Determine the [x, y] coordinate at the center of the cell enclosing the given text.  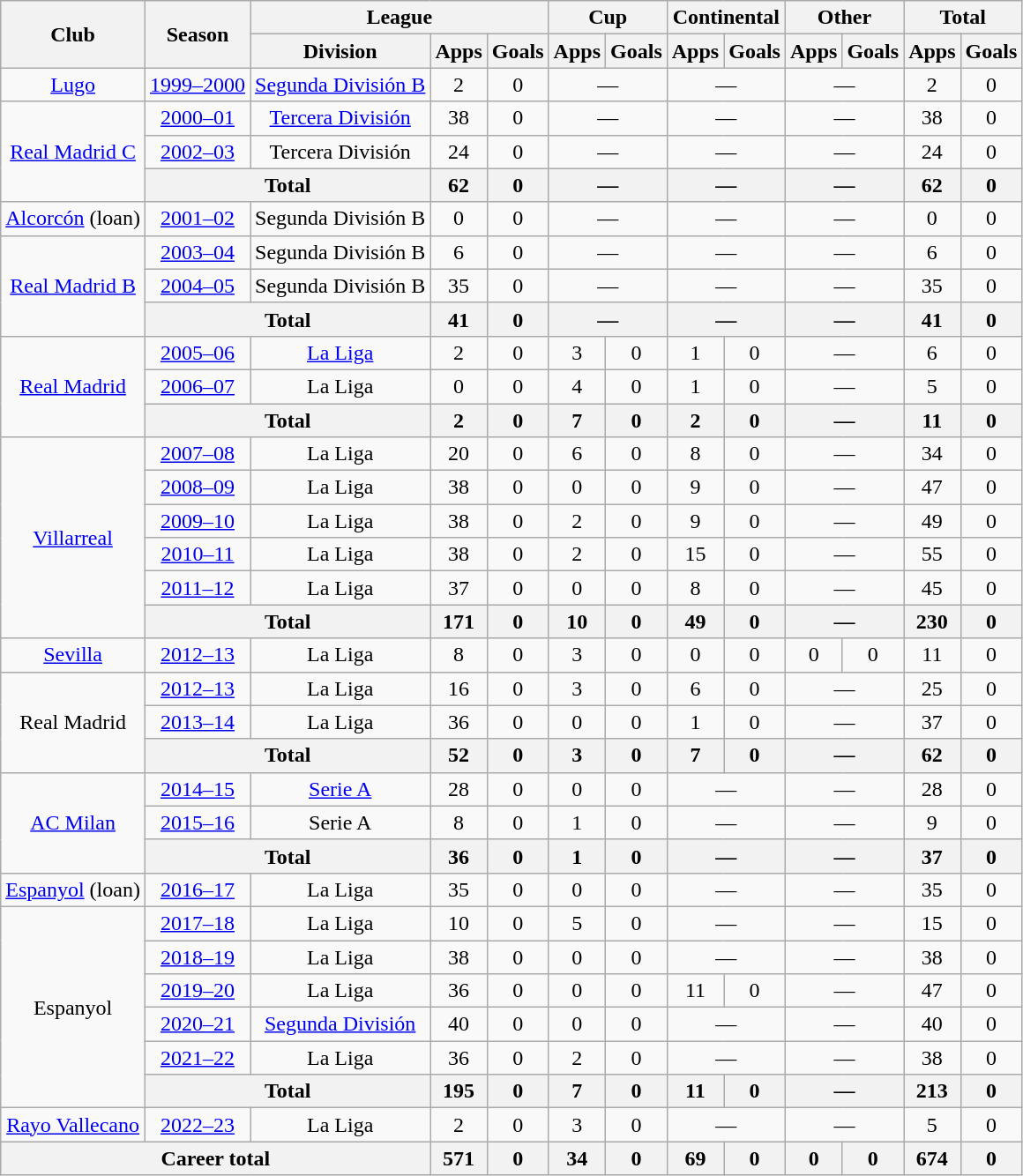
55 [932, 555]
2015–16 [198, 822]
45 [932, 588]
2022–23 [198, 1125]
2018–19 [198, 956]
2000–01 [198, 118]
2010–11 [198, 555]
2020–21 [198, 1024]
195 [459, 1091]
571 [459, 1158]
213 [932, 1091]
Other [844, 18]
4 [577, 386]
Continental [726, 18]
69 [695, 1158]
Real Madrid B [73, 286]
Lugo [73, 85]
Alcorcón (loan) [73, 219]
2008–09 [198, 488]
2019–20 [198, 991]
2003–04 [198, 252]
Division [340, 51]
2013–14 [198, 722]
2005–06 [198, 353]
20 [459, 454]
Espanyol [73, 1007]
Real Madrid C [73, 152]
52 [459, 755]
Villarreal [73, 538]
2001–02 [198, 219]
Espanyol (loan) [73, 889]
2021–22 [198, 1058]
Segunda División [340, 1024]
2009–10 [198, 521]
Season [198, 34]
2007–08 [198, 454]
230 [932, 621]
2006–07 [198, 386]
2017–18 [198, 923]
2014–15 [198, 789]
2011–12 [198, 588]
Career total [215, 1158]
Rayo Vallecano [73, 1125]
2016–17 [198, 889]
1999–2000 [198, 85]
674 [932, 1158]
Cup [608, 18]
AC Milan [73, 822]
16 [459, 688]
Sevilla [73, 655]
2004–05 [198, 286]
League [400, 18]
171 [459, 621]
Club [73, 34]
2002–03 [198, 152]
25 [932, 688]
